Extract the (X, Y) coordinate from the center of the cell holding the provided text.  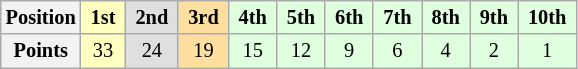
5th (301, 17)
3rd (203, 17)
Points (41, 51)
2 (494, 51)
4 (446, 51)
9 (349, 51)
15 (253, 51)
1 (547, 51)
2nd (152, 17)
4th (253, 17)
9th (494, 17)
Position (41, 17)
19 (203, 51)
8th (446, 17)
6th (349, 17)
10th (547, 17)
24 (152, 51)
1st (104, 17)
12 (301, 51)
7th (397, 17)
33 (104, 51)
6 (397, 51)
